Detect which cell encompasses the target text, then output its [X, Y] center coordinate. 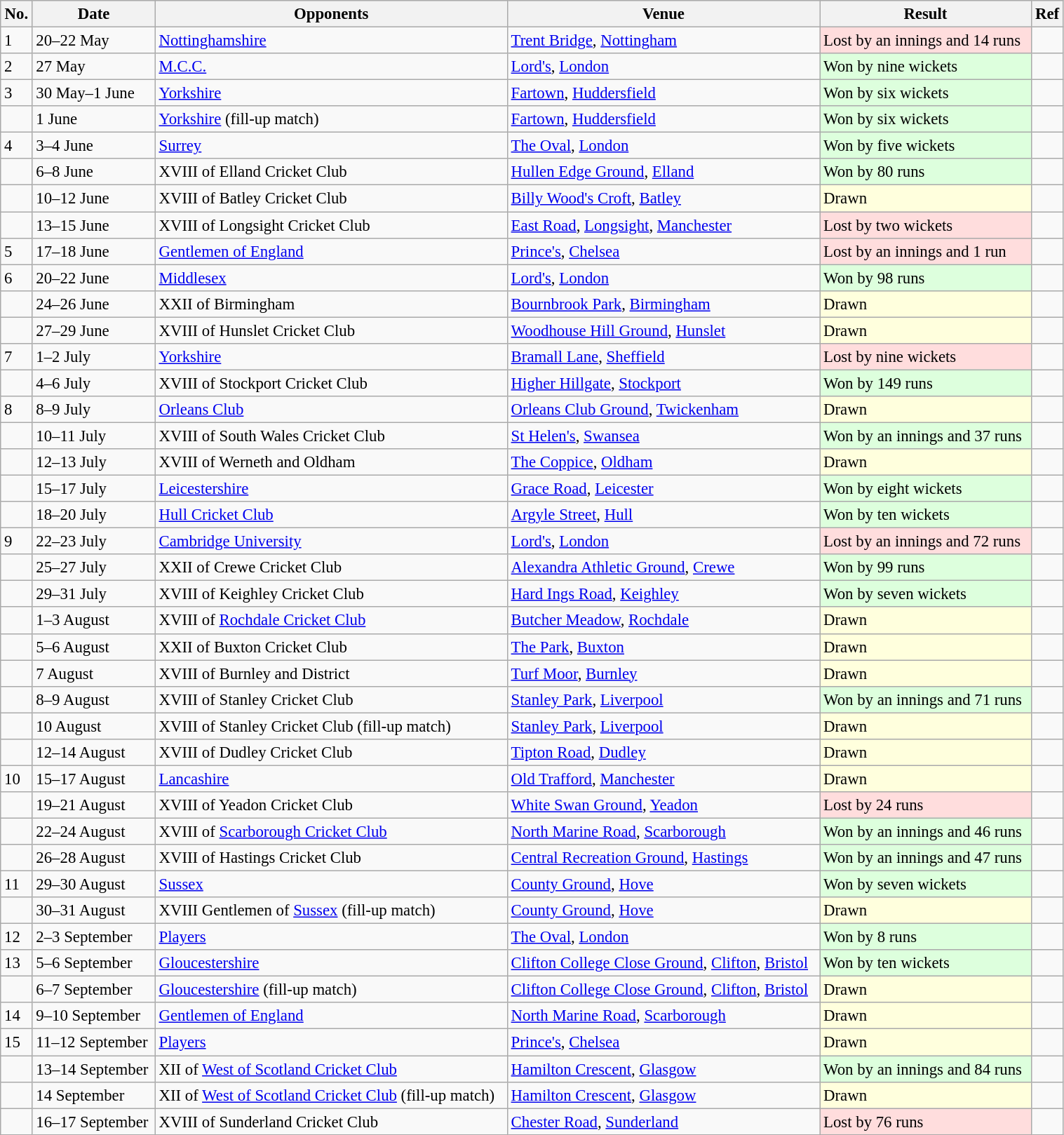
XXII of Buxton Cricket Club [331, 647]
Lost by nine wickets [926, 357]
XVIII of Rochdale Cricket Club [331, 621]
Won by an innings and 46 runs [926, 831]
Turf Moor, Burnley [664, 673]
Won by nine wickets [926, 67]
Won by an innings and 84 runs [926, 1069]
7 [17, 357]
Orleans Club [331, 410]
St Helen's, Swansea [664, 436]
8–9 July [94, 410]
XII of West of Scotland Cricket Club [331, 1069]
9 [17, 542]
14 September [94, 1095]
11 [17, 885]
XVIII of Burnley and District [331, 673]
29–30 August [94, 885]
Orleans Club Ground, Twickenham [664, 410]
15 [17, 1042]
26–28 August [94, 858]
No. [17, 14]
10–11 July [94, 436]
Date [94, 14]
XVIII of Dudley Cricket Club [331, 753]
27–29 June [94, 330]
3–4 June [94, 146]
Nottinghamshire [331, 41]
Lost by an innings and 72 runs [926, 542]
XVIII of Sunderland Cricket Club [331, 1122]
Billy Wood's Croft, Batley [664, 199]
6 [17, 278]
XXII of Crewe Cricket Club [331, 567]
12–14 August [94, 753]
10 August [94, 726]
Hard Ings Road, Keighley [664, 594]
Hullen Edge Ground, Elland [664, 172]
1–3 August [94, 621]
1 June [94, 119]
5 [17, 251]
Tipton Road, Dudley [664, 753]
Won by 99 runs [926, 567]
Won by 80 runs [926, 172]
14 [17, 1016]
Grace Road, Leicester [664, 489]
Yorkshire (fill-up match) [331, 119]
XVIII of Hunslet Cricket Club [331, 330]
12–13 July [94, 462]
27 May [94, 67]
XVIII of Longsight Cricket Club [331, 225]
16–17 September [94, 1122]
30–31 August [94, 911]
Won by five wickets [926, 146]
Alexandra Athletic Ground, Crewe [664, 567]
Bramall Lane, Sheffield [664, 357]
13–15 June [94, 225]
18–20 July [94, 515]
XVIII of Batley Cricket Club [331, 199]
8–9 August [94, 699]
17–18 June [94, 251]
15–17 August [94, 779]
30 May–1 June [94, 93]
XVIII of Hastings Cricket Club [331, 858]
Lancashire [331, 779]
XVIII of Yeadon Cricket Club [331, 805]
10–12 June [94, 199]
6–8 June [94, 172]
6–7 September [94, 990]
20–22 May [94, 41]
XVIII of Stanley Cricket Club [331, 699]
13–14 September [94, 1069]
White Swan Ground, Yeadon [664, 805]
Won by an innings and 37 runs [926, 436]
4–6 July [94, 383]
10 [17, 779]
9–10 September [94, 1016]
XVIII of Werneth and Oldham [331, 462]
Butcher Meadow, Rochdale [664, 621]
XVIII of Keighley Cricket Club [331, 594]
Chester Road, Sunderland [664, 1122]
Won by eight wickets [926, 489]
Bournbrook Park, Birmingham [664, 304]
1–2 July [94, 357]
8 [17, 410]
24–26 June [94, 304]
Lost by two wickets [926, 225]
Opponents [331, 14]
The Coppice, Oldham [664, 462]
29–31 July [94, 594]
Argyle Street, Hull [664, 515]
Leicestershire [331, 489]
Central Recreation Ground, Hastings [664, 858]
Lost by an innings and 1 run [926, 251]
Middlesex [331, 278]
Result [926, 14]
M.C.C. [331, 67]
Sussex [331, 885]
Lost by an innings and 14 runs [926, 41]
25–27 July [94, 567]
22–24 August [94, 831]
22–23 July [94, 542]
4 [17, 146]
XVIII of Elland Cricket Club [331, 172]
XII of West of Scotland Cricket Club (fill-up match) [331, 1095]
Trent Bridge, Nottingham [664, 41]
11–12 September [94, 1042]
15–17 July [94, 489]
2–3 September [94, 937]
19–21 August [94, 805]
XVIII Gentlemen of Sussex (fill-up match) [331, 911]
5–6 August [94, 647]
Hull Cricket Club [331, 515]
Venue [664, 14]
Lost by 76 runs [926, 1122]
Lost by 24 runs [926, 805]
XVIII of Stockport Cricket Club [331, 383]
Surrey [331, 146]
XVIII of Stanley Cricket Club (fill-up match) [331, 726]
1 [17, 41]
2 [17, 67]
Won by an innings and 47 runs [926, 858]
Won by an innings and 71 runs [926, 699]
Higher Hillgate, Stockport [664, 383]
3 [17, 93]
Woodhouse Hill Ground, Hunslet [664, 330]
13 [17, 963]
Gloucestershire [331, 963]
The Park, Buxton [664, 647]
XXII of Birmingham [331, 304]
East Road, Longsight, Manchester [664, 225]
XVIII of Scarborough Cricket Club [331, 831]
5–6 September [94, 963]
7 August [94, 673]
Cambridge University [331, 542]
Gloucestershire (fill-up match) [331, 990]
20–22 June [94, 278]
Ref [1047, 14]
12 [17, 937]
XVIII of South Wales Cricket Club [331, 436]
Won by 149 runs [926, 383]
Won by 98 runs [926, 278]
Old Trafford, Manchester [664, 779]
Won by 8 runs [926, 937]
